Search for the cell housing the specified text and yield its (X, Y) center coordinate. 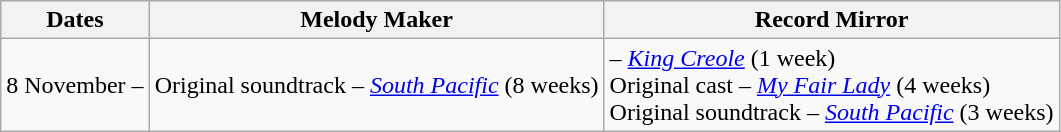
– King Creole (1 week) Original cast – My Fair Lady (4 weeks)Original soundtrack – South Pacific (3 weeks) (832, 85)
Melody Maker (376, 20)
Record Mirror (832, 20)
8 November – (75, 85)
Dates (75, 20)
Original soundtrack – South Pacific (8 weeks) (376, 85)
